Locate the cell with the specified text and output its [X, Y] center coordinate. 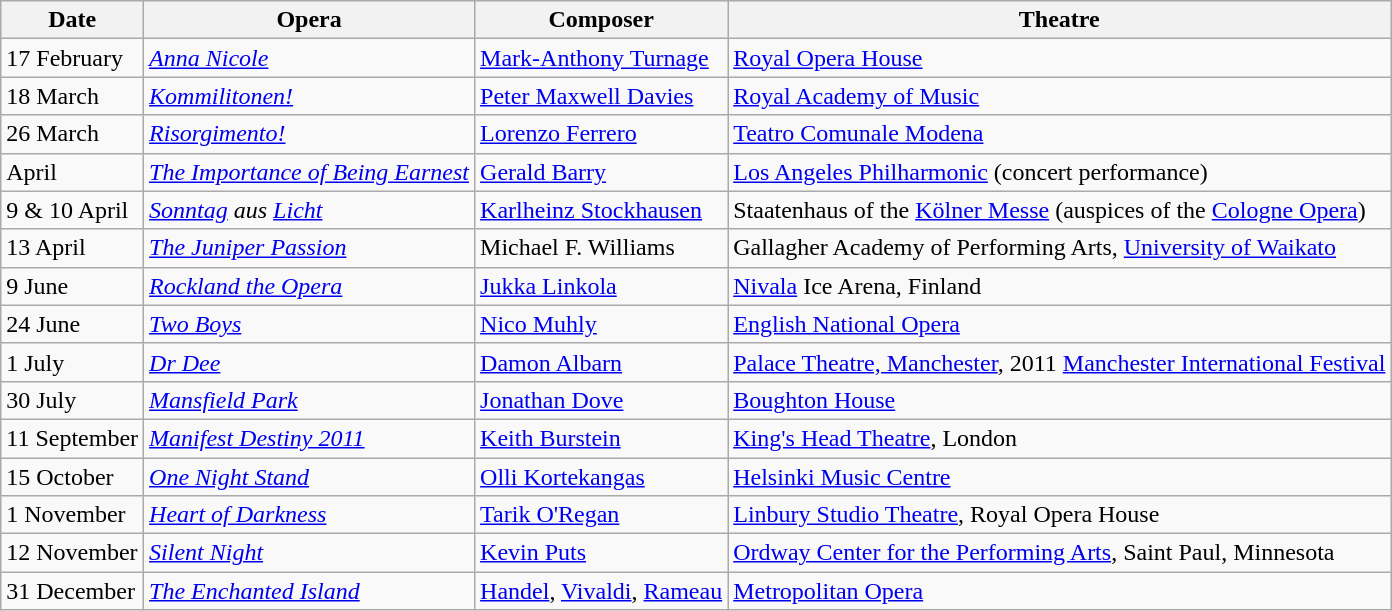
Helsinki Music Centre [1060, 477]
Rockland the Opera [310, 286]
Tarik O'Regan [602, 515]
Royal Opera House [1060, 58]
Dr Dee [310, 362]
One Night Stand [310, 477]
Gallagher Academy of Performing Arts, University of Waikato [1060, 248]
Composer [602, 20]
18 March [72, 96]
13 April [72, 248]
Peter Maxwell Davies [602, 96]
26 March [72, 134]
9 & 10 April [72, 210]
Metropolitan Opera [1060, 591]
Handel, Vivaldi, Rameau [602, 591]
9 June [72, 286]
Boughton House [1060, 400]
Sonntag aus Licht [310, 210]
Jukka Linkola [602, 286]
Karlheinz Stockhausen [602, 210]
Royal Academy of Music [1060, 96]
Nico Muhly [602, 324]
Damon Albarn [602, 362]
Staatenhaus of the Kölner Messe (auspices of the Cologne Opera) [1060, 210]
Michael F. Williams [602, 248]
1 July [72, 362]
Keith Burstein [602, 438]
Los Angeles Philharmonic (concert performance) [1060, 172]
Olli Kortekangas [602, 477]
April [72, 172]
The Enchanted Island [310, 591]
Two Boys [310, 324]
17 February [72, 58]
Teatro Comunale Modena [1060, 134]
15 October [72, 477]
King's Head Theatre, London [1060, 438]
Anna Nicole [310, 58]
Mark-Anthony Turnage [602, 58]
11 September [72, 438]
Date [72, 20]
Kommilitonen! [310, 96]
Heart of Darkness [310, 515]
Ordway Center for the Performing Arts, Saint Paul, Minnesota [1060, 553]
Palace Theatre, Manchester, 2011 Manchester International Festival [1060, 362]
1 November [72, 515]
English National Opera [1060, 324]
12 November [72, 553]
Gerald Barry [602, 172]
Jonathan Dove [602, 400]
Kevin Puts [602, 553]
Theatre [1060, 20]
Risorgimento! [310, 134]
Lorenzo Ferrero [602, 134]
Linbury Studio Theatre, Royal Opera House [1060, 515]
Opera [310, 20]
24 June [72, 324]
Nivala Ice Arena, Finland [1060, 286]
Silent Night [310, 553]
The Importance of Being Earnest [310, 172]
The Juniper Passion [310, 248]
30 July [72, 400]
Mansfield Park [310, 400]
31 December [72, 591]
Manifest Destiny 2011 [310, 438]
